Locate the cell with the specified text and output its [x, y] center coordinate. 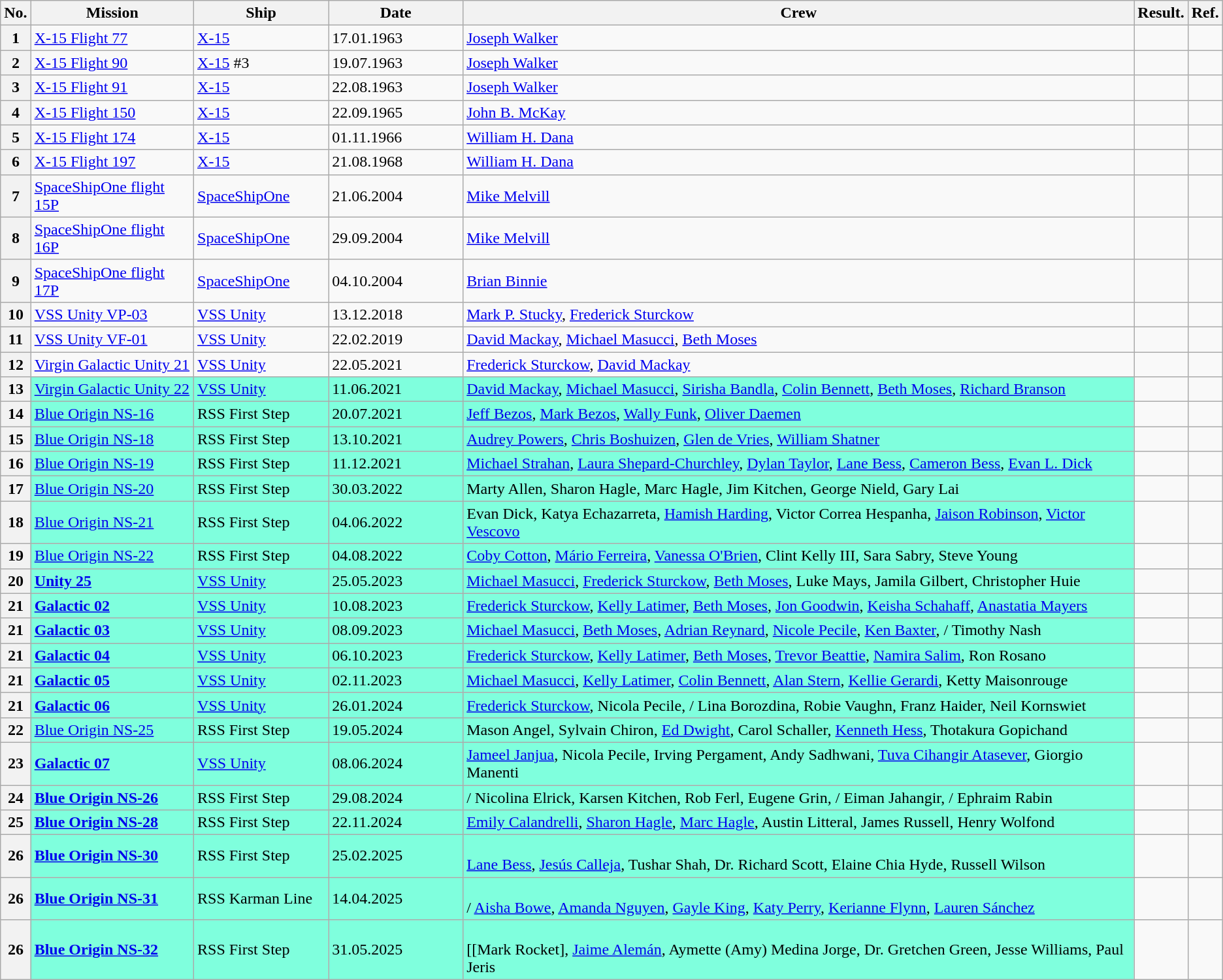
Mission [112, 13]
Michael Masucci, Beth Moses, Adrian Reynard, Nicole Pecile, Ken Baxter, / Timothy Nash [798, 630]
7 [16, 196]
SpaceShipOne flight 15P [112, 196]
12 [16, 364]
13.12.2018 [396, 314]
VSS Unity VF-01 [112, 339]
Blue Origin NS-20 [112, 489]
Virgin Galactic Unity 22 [112, 389]
22.11.2024 [396, 823]
25.05.2023 [396, 581]
8 [16, 238]
13 [16, 389]
Galactic 06 [112, 705]
08.06.2024 [396, 763]
22.05.2021 [396, 364]
26.01.2024 [396, 705]
15 [16, 439]
Blue Origin NS-16 [112, 414]
30.03.2022 [396, 489]
08.09.2023 [396, 630]
25 [16, 823]
Frederick Sturckow, Kelly Latimer, Beth Moses, Jon Goodwin, Keisha Schahaff, Anastatia Mayers [798, 606]
Michael Strahan, Laura Shepard-Churchley, Dylan Taylor, Lane Bess, Cameron Bess, Evan L. Dick [798, 464]
X-15 Flight 150 [112, 112]
Frederick Sturckow, David Mackay [798, 364]
John B. McKay [798, 112]
SpaceShipOne flight 16P [112, 238]
Blue Origin NS-18 [112, 439]
21.08.1968 [396, 162]
19 [16, 556]
14 [16, 414]
Galactic 03 [112, 630]
04.10.2004 [396, 281]
Galactic 04 [112, 655]
Blue Origin NS-22 [112, 556]
1 [16, 38]
Galactic 05 [112, 680]
Blue Origin NS-30 [112, 856]
Coby Cotton, Mário Ferreira, Vanessa O'Brien, Clint Kelly III, Sara Sabry, Steve Young [798, 556]
X-15 Flight 77 [112, 38]
Mark P. Stucky, Frederick Sturckow [798, 314]
22.09.1965 [396, 112]
2 [16, 63]
10 [16, 314]
Michael Masucci, Frederick Sturckow, Beth Moses, Luke Mays, Jamila Gilbert, Christopher Huie [798, 581]
[[Mark Rocket], Jaime Alemán, Aymette (Amy) Medina Jorge, Dr. Gretchen Green, Jesse Williams, Paul Jeris [798, 950]
31.05.2025 [396, 950]
04.06.2022 [396, 523]
6 [16, 162]
06.10.2023 [396, 655]
24 [16, 798]
Result. [1161, 13]
20.07.2021 [396, 414]
Galactic 07 [112, 763]
Blue Origin NS-21 [112, 523]
19.05.2024 [396, 730]
Emily Calandrelli, Sharon Hagle, Marc Hagle, Austin Litteral, James Russell, Henry Wolfond [798, 823]
/ Nicolina Elrick, Karsen Kitchen, Rob Ferl, Eugene Grin, / Eiman Jahangir, / Ephraim Rabin [798, 798]
04.08.2022 [396, 556]
21.06.2004 [396, 196]
RSS Karman Line [261, 899]
Ship [261, 13]
X-15 Flight 174 [112, 137]
22 [16, 730]
9 [16, 281]
Blue Origin NS-32 [112, 950]
Ref. [1205, 13]
Unity 25 [112, 581]
16 [16, 464]
20 [16, 581]
Blue Origin NS-19 [112, 464]
Audrey Powers, Chris Boshuizen, Glen de Vries, William Shatner [798, 439]
11 [16, 339]
10.08.2023 [396, 606]
No. [16, 13]
Frederick Sturckow, Kelly Latimer, Beth Moses, Trevor Beattie, Namira Salim, Ron Rosano [798, 655]
29.09.2004 [396, 238]
/ Aisha Bowe, Amanda Nguyen, Gayle King, Katy Perry, Kerianne Flynn, Lauren Sánchez [798, 899]
4 [16, 112]
13.10.2021 [396, 439]
Marty Allen, Sharon Hagle, Marc Hagle, Jim Kitchen, George Nield, Gary Lai [798, 489]
17.01.1963 [396, 38]
Blue Origin NS-31 [112, 899]
X-15 Flight 91 [112, 88]
29.08.2024 [396, 798]
23 [16, 763]
Date [396, 13]
01.11.1966 [396, 137]
X-15 #3 [261, 63]
David Mackay, Michael Masucci, Beth Moses [798, 339]
X-15 Flight 197 [112, 162]
Frederick Sturckow, Nicola Pecile, / Lina Borozdina, Robie Vaughn, Franz Haider, Neil Kornswiet [798, 705]
Brian Binnie [798, 281]
VSS Unity VP-03 [112, 314]
SpaceShipOne flight 17P [112, 281]
Crew [798, 13]
18 [16, 523]
11.06.2021 [396, 389]
5 [16, 137]
22.08.1963 [396, 88]
David Mackay, Michael Masucci, Sirisha Bandla, Colin Bennett, Beth Moses, Richard Branson [798, 389]
11.12.2021 [396, 464]
Evan Dick, Katya Echazarreta, Hamish Harding, Victor Correa Hespanha, Jaison Robinson, Victor Vescovo [798, 523]
Jameel Janjua, Nicola Pecile, Irving Pergament, Andy Sadhwani, Tuva Cihangir Atasever, Giorgio Manenti [798, 763]
25.02.2025 [396, 856]
Blue Origin NS-25 [112, 730]
Galactic 02 [112, 606]
19.07.1963 [396, 63]
X-15 Flight 90 [112, 63]
Michael Masucci, Kelly Latimer, Colin Bennett, Alan Stern, Kellie Gerardi, Ketty Maisonrouge [798, 680]
Blue Origin NS-28 [112, 823]
17 [16, 489]
Mason Angel, Sylvain Chiron, Ed Dwight, Carol Schaller, Kenneth Hess, Thotakura Gopichand [798, 730]
Virgin Galactic Unity 21 [112, 364]
22.02.2019 [396, 339]
3 [16, 88]
Blue Origin NS-26 [112, 798]
02.11.2023 [396, 680]
Lane Bess, Jesús Calleja, Tushar Shah, Dr. Richard Scott, Elaine Chia Hyde, Russell Wilson [798, 856]
14.04.2025 [396, 899]
Jeff Bezos, Mark Bezos, Wally Funk, Oliver Daemen [798, 414]
